Determine the (X, Y) coordinate at the center of the cell enclosing the given text.  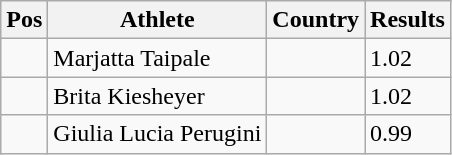
Brita Kiesheyer (158, 96)
Pos (24, 20)
Giulia Lucia Perugini (158, 134)
Results (408, 20)
Country (316, 20)
Athlete (158, 20)
Marjatta Taipale (158, 58)
0.99 (408, 134)
